Capture the cell that displays the provided text and extract its (x, y) central coordinate. 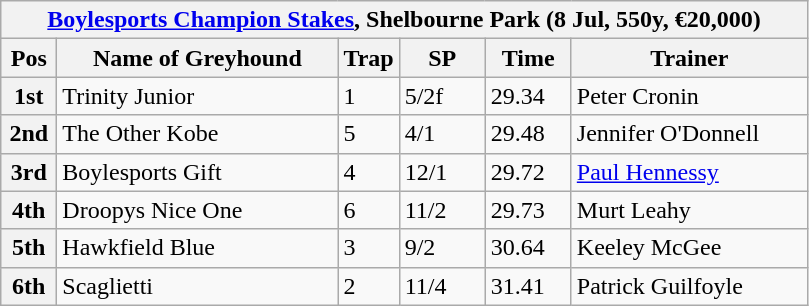
5/2f (442, 96)
4 (368, 172)
Time (528, 58)
5th (29, 248)
30.64 (528, 248)
29.48 (528, 134)
Boylesports Gift (198, 172)
Boylesports Champion Stakes, Shelbourne Park (8 Jul, 550y, €20,000) (404, 20)
29.73 (528, 210)
11/4 (442, 286)
Jennifer O'Donnell (689, 134)
2nd (29, 134)
1st (29, 96)
3rd (29, 172)
12/1 (442, 172)
Scaglietti (198, 286)
9/2 (442, 248)
The Other Kobe (198, 134)
Patrick Guilfoyle (689, 286)
4th (29, 210)
Paul Hennessy (689, 172)
Peter Cronin (689, 96)
29.34 (528, 96)
Murt Leahy (689, 210)
Trap (368, 58)
11/2 (442, 210)
Pos (29, 58)
3 (368, 248)
Trainer (689, 58)
1 (368, 96)
4/1 (442, 134)
31.41 (528, 286)
Droopys Nice One (198, 210)
Hawkfield Blue (198, 248)
SP (442, 58)
29.72 (528, 172)
6th (29, 286)
Name of Greyhound (198, 58)
Trinity Junior (198, 96)
5 (368, 134)
6 (368, 210)
Keeley McGee (689, 248)
2 (368, 286)
